Return [X, Y] of the center of cell containing provided text 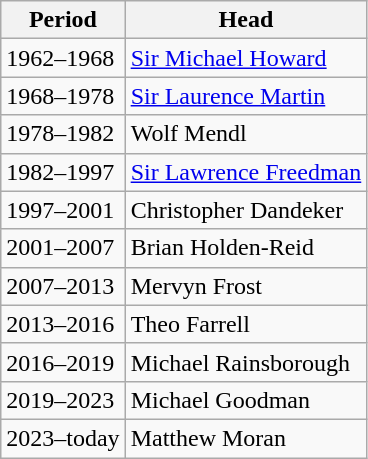
Theo Farrell [246, 324]
Sir Michael Howard [246, 58]
Head [246, 20]
Michael Rainsborough [246, 362]
Wolf Mendl [246, 134]
1997–2001 [63, 210]
1982–1997 [63, 172]
2013–2016 [63, 324]
2019–2023 [63, 400]
2016–2019 [63, 362]
2023–today [63, 438]
1978–1982 [63, 134]
Christopher Dandeker [246, 210]
Michael Goodman [246, 400]
1962–1968 [63, 58]
Period [63, 20]
Matthew Moran [246, 438]
2007–2013 [63, 286]
Sir Laurence Martin [246, 96]
1968–1978 [63, 96]
2001–2007 [63, 248]
Mervyn Frost [246, 286]
Sir Lawrence Freedman [246, 172]
Brian Holden-Reid [246, 248]
